Identify which cell holds the provided text, then report its [X, Y] central coordinate. 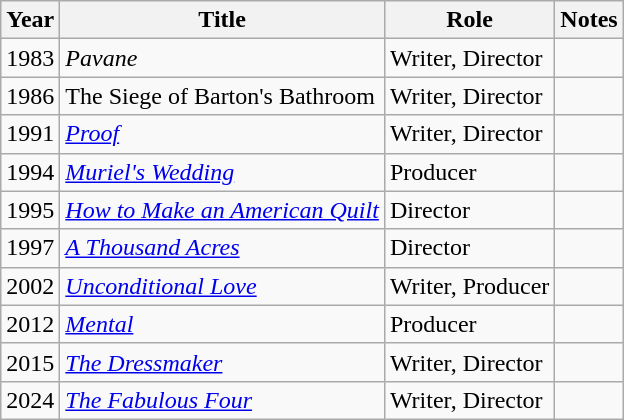
1986 [30, 96]
The Fabulous Four [222, 400]
Proof [222, 134]
The Siege of Barton's Bathroom [222, 96]
How to Make an American Quilt [222, 210]
1991 [30, 134]
1983 [30, 58]
2002 [30, 286]
The Dressmaker [222, 362]
Unconditional Love [222, 286]
1995 [30, 210]
2024 [30, 400]
Muriel's Wedding [222, 172]
Year [30, 20]
Role [469, 20]
2015 [30, 362]
Notes [589, 20]
A Thousand Acres [222, 248]
2012 [30, 324]
Writer, Producer [469, 286]
1994 [30, 172]
Pavane [222, 58]
Mental [222, 324]
Title [222, 20]
1997 [30, 248]
